Pinpoint the cell where the given text exists, returning its [x, y] midpoint coordinate. 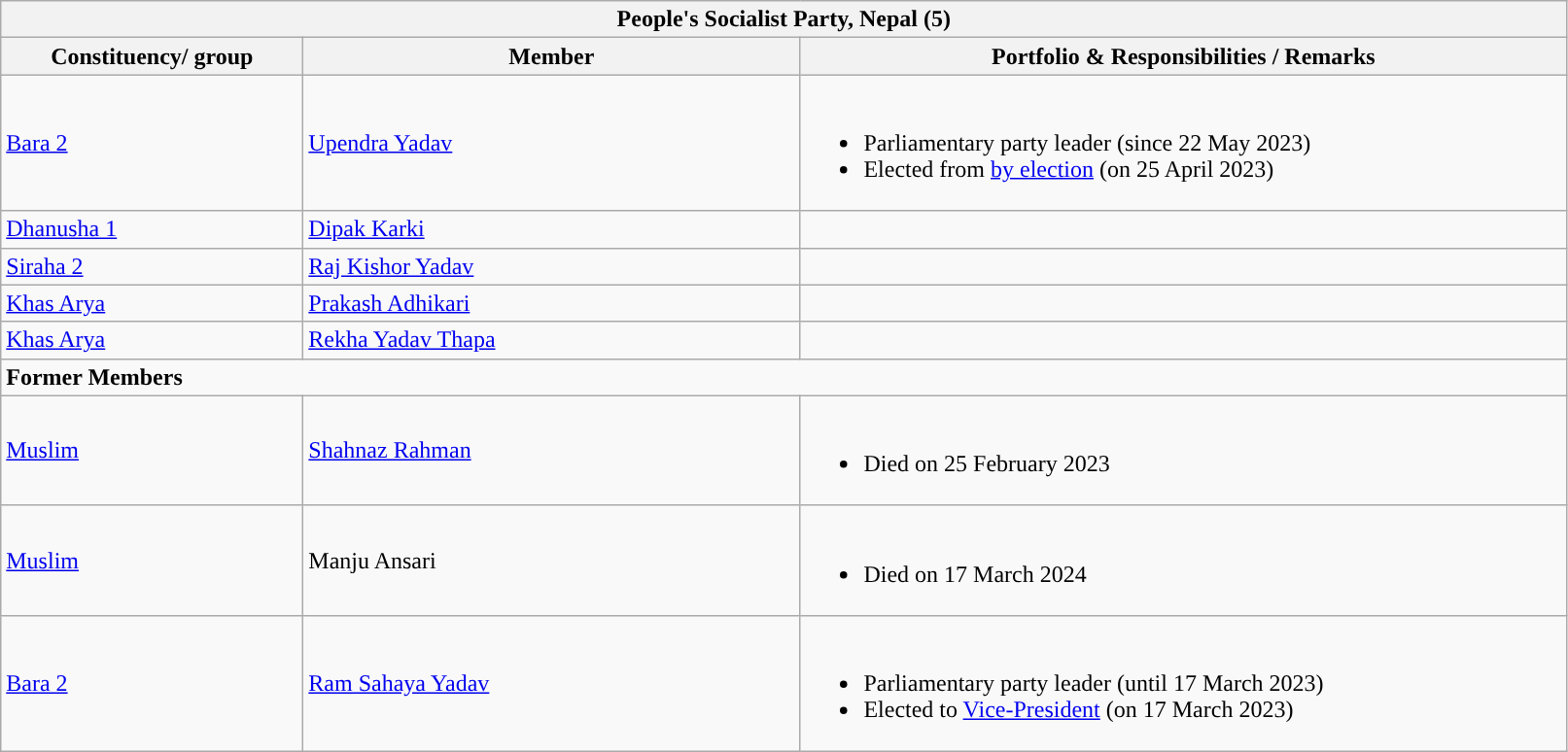
Manju Ansari [552, 560]
Dhanusha 1 [152, 229]
Parliamentary party leader (until 17 March 2023)Elected to Vice-President (on 17 March 2023) [1184, 683]
Portfolio & Responsibilities / Remarks [1184, 56]
Died on 17 March 2024 [1184, 560]
Member [552, 56]
Constituency/ group [152, 56]
Rekha Yadav Thapa [552, 340]
People's Socialist Party, Nepal (5) [784, 19]
Dipak Karki [552, 229]
Siraha 2 [152, 266]
Prakash Adhikari [552, 303]
Former Members [784, 377]
Upendra Yadav [552, 143]
Raj Kishor Yadav [552, 266]
Shahnaz Rahman [552, 451]
Parliamentary party leader (since 22 May 2023)Elected from by election (on 25 April 2023) [1184, 143]
Ram Sahaya Yadav [552, 683]
Died on 25 February 2023 [1184, 451]
